Locate the cell with the specified text and output its [X, Y] center coordinate. 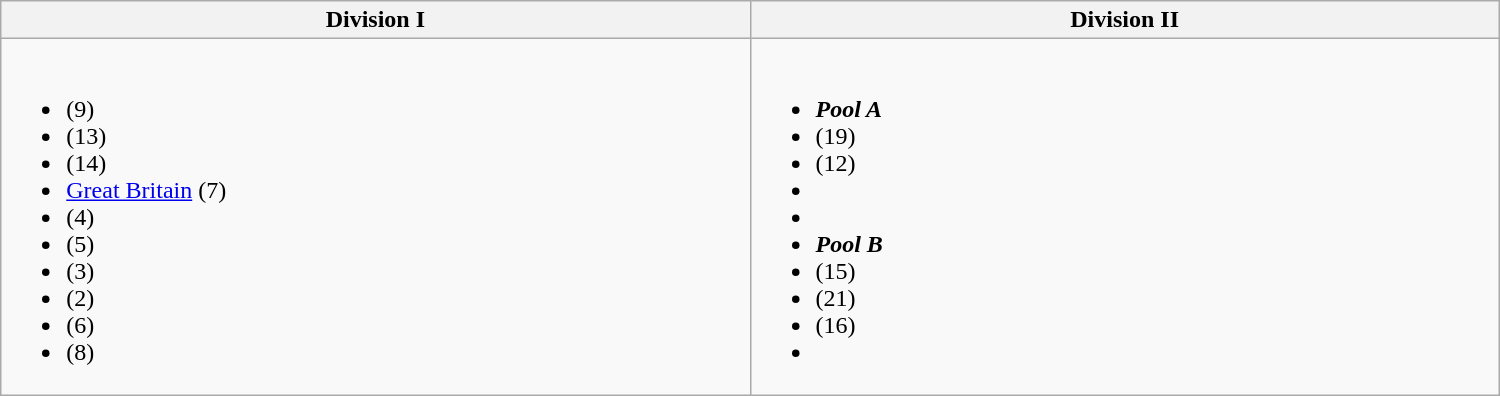
Division I [376, 20]
Division II [1124, 20]
(9) (13) (14) Great Britain (7) (4) (5) (3) (2) (6) (8) [376, 217]
Pool A (19) (12)Pool B (15) (21) (16) [1124, 217]
